Identify which cell holds the provided text, then report its (x, y) central coordinate. 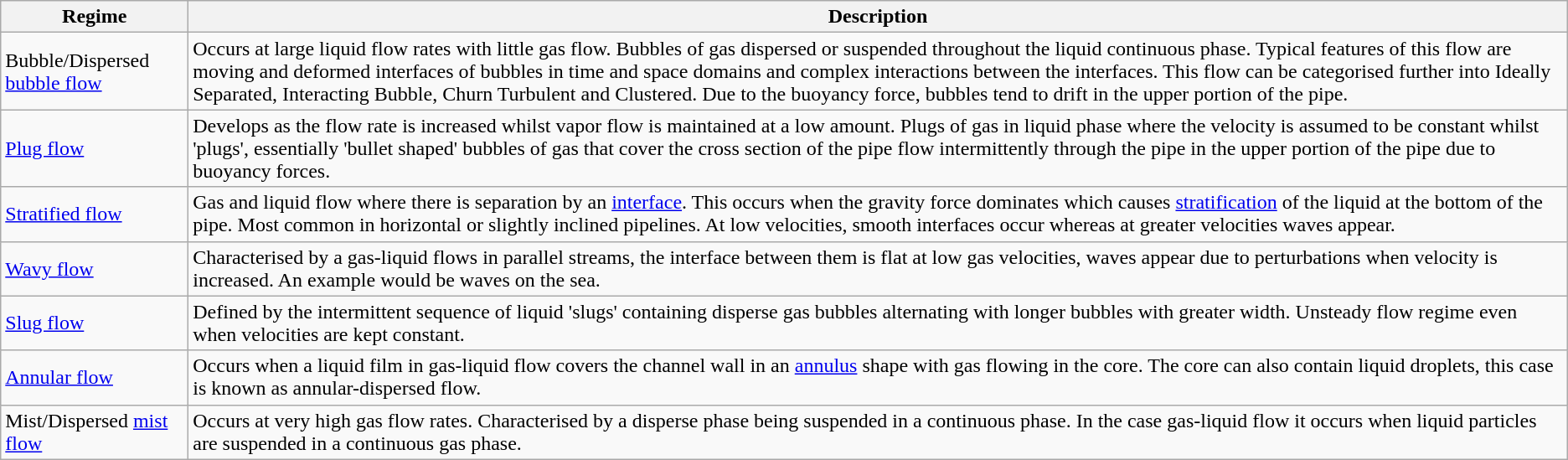
Plug flow (95, 148)
Description (878, 17)
Bubble/Dispersed bubble flow (95, 71)
Stratified flow (95, 214)
Annular flow (95, 377)
Wavy flow (95, 268)
Regime (95, 17)
Slug flow (95, 323)
Mist/Dispersed mist flow (95, 432)
